Identify which cell holds the provided text, then report its [X, Y] central coordinate. 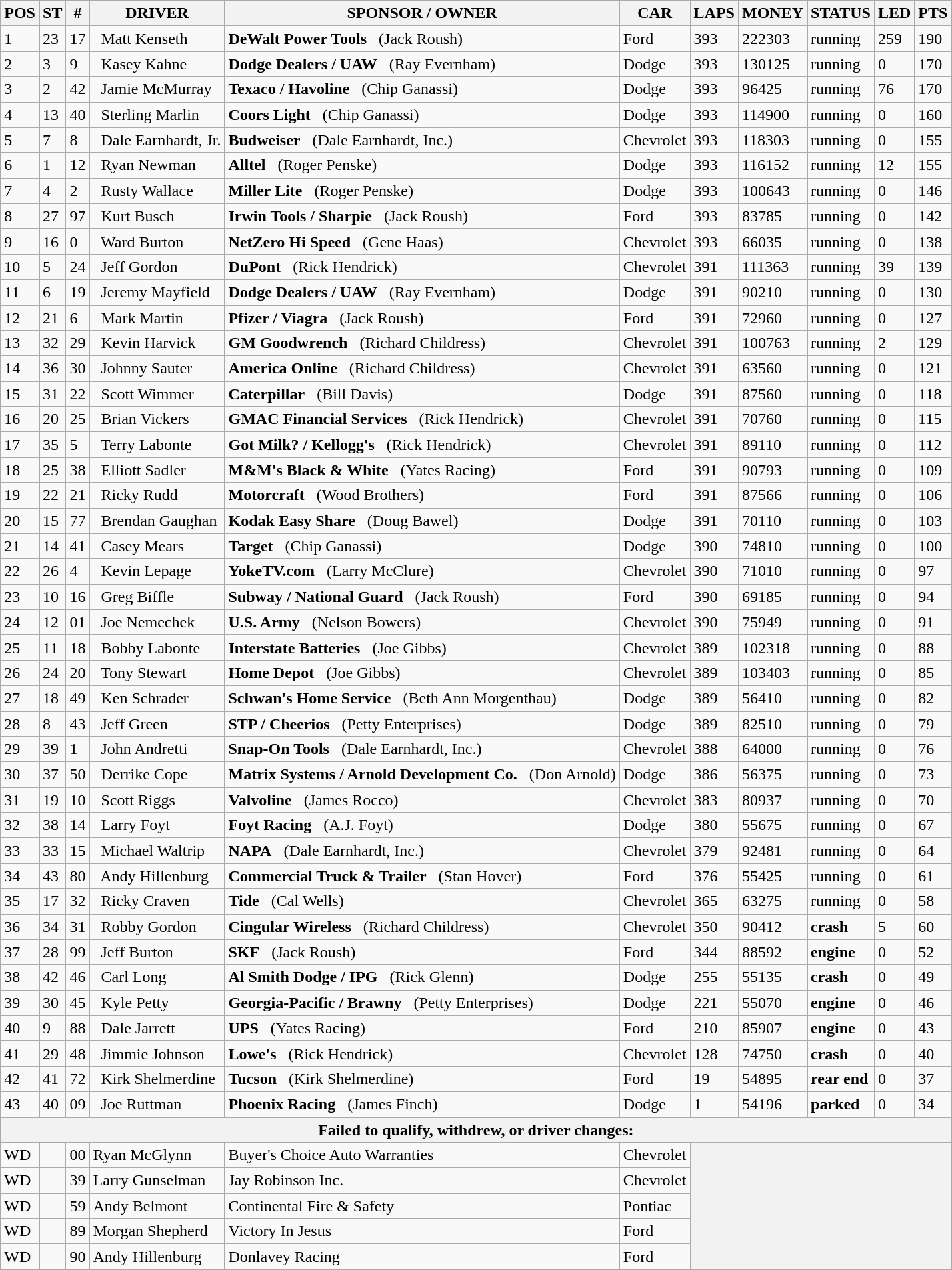
DuPont (Rick Hendrick) [422, 267]
Bobby Labonte [157, 647]
Derrike Cope [157, 775]
380 [714, 825]
Tucson (Kirk Shelmerdine) [422, 1079]
Lowe's (Rick Hendrick) [422, 1053]
Tide (Cal Wells) [422, 901]
63560 [772, 369]
Rusty Wallace [157, 191]
Ricky Rudd [157, 495]
91 [933, 622]
01 [77, 622]
87560 [772, 394]
64000 [772, 749]
383 [714, 800]
127 [933, 318]
John Andretti [157, 749]
YokeTV.com (Larry McClure) [422, 571]
59 [77, 1206]
Joe Ruttman [157, 1104]
STATUS [840, 13]
Got Milk? / Kellogg's (Rick Hendrick) [422, 445]
UPS (Yates Racing) [422, 1028]
111363 [772, 267]
Kevin Lepage [157, 571]
112 [933, 445]
Mark Martin [157, 318]
Schwan's Home Service (Beth Ann Morgenthau) [422, 698]
85 [933, 673]
Continental Fire & Safety [422, 1206]
386 [714, 775]
114900 [772, 115]
80937 [772, 800]
M&M's Black & White (Yates Racing) [422, 470]
# [77, 13]
ST [52, 13]
Tony Stewart [157, 673]
60 [933, 927]
Texaco / Havoline (Chip Ganassi) [422, 89]
100 [933, 546]
Jimmie Johnson [157, 1053]
69185 [772, 597]
129 [933, 343]
100763 [772, 343]
Ken Schrader [157, 698]
Failed to qualify, withdrew, or driver changes: [476, 1130]
Motorcraft (Wood Brothers) [422, 495]
Casey Mears [157, 546]
139 [933, 267]
parked [840, 1104]
190 [933, 39]
376 [714, 876]
Jamie McMurray [157, 89]
Cingular Wireless (Richard Childress) [422, 927]
130125 [772, 64]
71010 [772, 571]
Larry Foyt [157, 825]
LAPS [714, 13]
54895 [772, 1079]
Andy Belmont [157, 1206]
90412 [772, 927]
142 [933, 216]
MONEY [772, 13]
365 [714, 901]
Dale Jarrett [157, 1028]
103 [933, 521]
75949 [772, 622]
259 [894, 39]
GM Goodwrench (Richard Childress) [422, 343]
67 [933, 825]
Kasey Kahne [157, 64]
106 [933, 495]
Matt Kenseth [157, 39]
74810 [772, 546]
64 [933, 851]
255 [714, 977]
74750 [772, 1053]
115 [933, 419]
PTS [933, 13]
Greg Biffle [157, 597]
130 [933, 292]
99 [77, 952]
96425 [772, 89]
Alltel (Roger Penske) [422, 165]
90793 [772, 470]
160 [933, 115]
82510 [772, 723]
Subway / National Guard (Jack Roush) [422, 597]
Commercial Truck & Trailer (Stan Hover) [422, 876]
Kirk Shelmerdine [157, 1079]
221 [714, 1003]
Michael Waltrip [157, 851]
72 [77, 1079]
Dale Earnhardt, Jr. [157, 140]
55425 [772, 876]
Kodak Easy Share (Doug Bawel) [422, 521]
Robby Gordon [157, 927]
50 [77, 775]
Brendan Gaughan [157, 521]
Pontiac [655, 1206]
00 [77, 1155]
STP / Cheerios (Petty Enterprises) [422, 723]
Jeff Burton [157, 952]
Jeremy Mayfield [157, 292]
Jeff Gordon [157, 267]
344 [714, 952]
Scott Wimmer [157, 394]
83785 [772, 216]
Caterpillar (Bill Davis) [422, 394]
87566 [772, 495]
Target (Chip Ganassi) [422, 546]
Irwin Tools / Sharpie (Jack Roush) [422, 216]
89110 [772, 445]
58 [933, 901]
Georgia-Pacific / Brawny (Petty Enterprises) [422, 1003]
79 [933, 723]
55135 [772, 977]
118 [933, 394]
LED [894, 13]
61 [933, 876]
72960 [772, 318]
118303 [772, 140]
138 [933, 241]
85907 [772, 1028]
Elliott Sadler [157, 470]
70110 [772, 521]
121 [933, 369]
NetZero Hi Speed (Gene Haas) [422, 241]
89 [77, 1231]
Miller Lite (Roger Penske) [422, 191]
82 [933, 698]
116152 [772, 165]
Al Smith Dodge / IPG (Rick Glenn) [422, 977]
Carl Long [157, 977]
Phoenix Racing (James Finch) [422, 1104]
Buyer's Choice Auto Warranties [422, 1155]
100643 [772, 191]
109 [933, 470]
Ward Burton [157, 241]
Ryan McGlynn [157, 1155]
88592 [772, 952]
CAR [655, 13]
Coors Light (Chip Ganassi) [422, 115]
Interstate Batteries (Joe Gibbs) [422, 647]
SKF (Jack Roush) [422, 952]
77 [77, 521]
Johnny Sauter [157, 369]
388 [714, 749]
Scott Riggs [157, 800]
56410 [772, 698]
128 [714, 1053]
DeWalt Power Tools (Jack Roush) [422, 39]
Kyle Petty [157, 1003]
379 [714, 851]
Matrix Systems / Arnold Development Co. (Don Arnold) [422, 775]
Ryan Newman [157, 165]
Jay Robinson Inc. [422, 1181]
70 [933, 800]
Morgan Shepherd [157, 1231]
56375 [772, 775]
73 [933, 775]
90 [77, 1257]
222303 [772, 39]
94 [933, 597]
Home Depot (Joe Gibbs) [422, 673]
Kevin Harvick [157, 343]
rear end [840, 1079]
45 [77, 1003]
GMAC Financial Services (Rick Hendrick) [422, 419]
Brian Vickers [157, 419]
DRIVER [157, 13]
146 [933, 191]
Larry Gunselman [157, 1181]
Jeff Green [157, 723]
92481 [772, 851]
210 [714, 1028]
Snap-On Tools (Dale Earnhardt, Inc.) [422, 749]
NAPA (Dale Earnhardt, Inc.) [422, 851]
55675 [772, 825]
Ricky Craven [157, 901]
Budweiser (Dale Earnhardt, Inc.) [422, 140]
350 [714, 927]
55070 [772, 1003]
80 [77, 876]
Victory In Jesus [422, 1231]
48 [77, 1053]
Foyt Racing (A.J. Foyt) [422, 825]
U.S. Army (Nelson Bowers) [422, 622]
Kurt Busch [157, 216]
52 [933, 952]
Joe Nemechek [157, 622]
Donlavey Racing [422, 1257]
90210 [772, 292]
Valvoline (James Rocco) [422, 800]
63275 [772, 901]
Sterling Marlin [157, 115]
66035 [772, 241]
103403 [772, 673]
Pfizer / Viagra (Jack Roush) [422, 318]
09 [77, 1104]
SPONSOR / OWNER [422, 13]
America Online (Richard Childress) [422, 369]
POS [20, 13]
70760 [772, 419]
54196 [772, 1104]
Terry Labonte [157, 445]
102318 [772, 647]
